From the cell containing the given text, extract its center point as [X, Y] coordinate. 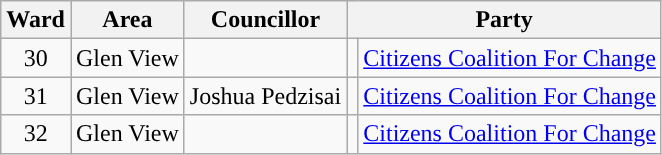
Party [504, 20]
Joshua Pedzisai [265, 96]
31 [36, 96]
Councillor [265, 20]
Area [127, 20]
Ward [36, 20]
30 [36, 58]
32 [36, 134]
